Locate the cell with the specified text and output its [X, Y] center coordinate. 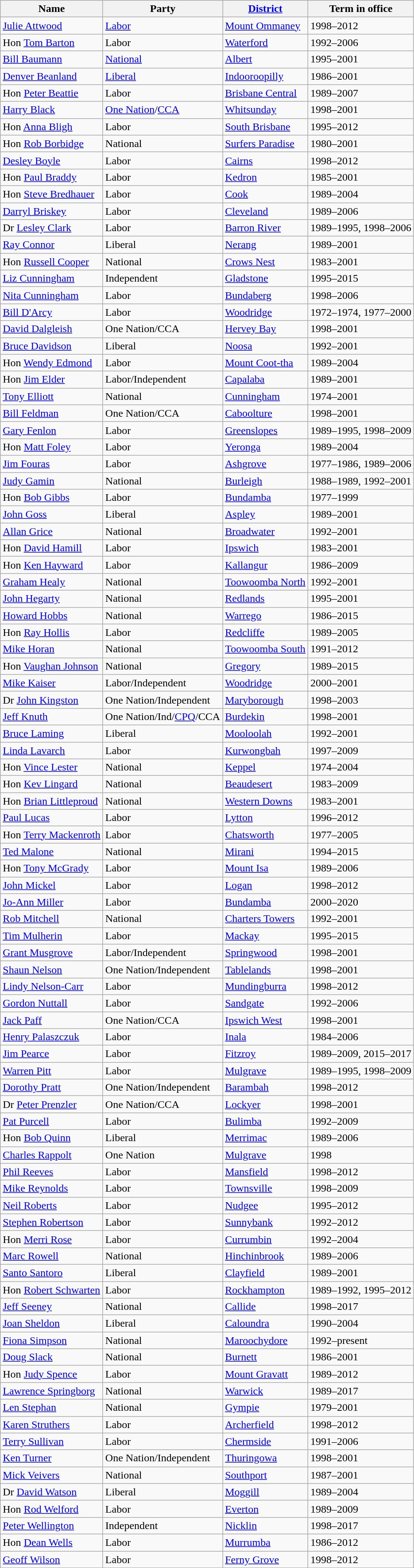
Hon Russell Cooper [52, 262]
Rockhampton [266, 1290]
1998–2009 [360, 1189]
Geoff Wilson [52, 1559]
Tony Elliott [52, 396]
Warrego [266, 616]
Hon Paul Braddy [52, 177]
1998–2006 [360, 295]
Jim Fouras [52, 464]
Hon Terry Mackenroth [52, 835]
Phil Reeves [52, 1172]
Darryl Briskey [52, 211]
Jim Pearce [52, 1054]
Hon Rod Welford [52, 1509]
Hon Anna Bligh [52, 127]
Gladstone [266, 279]
Archerfield [266, 1425]
1992–2012 [360, 1222]
Toowoomba South [266, 649]
Springwood [266, 952]
Term in office [360, 9]
1979–2001 [360, 1408]
Crows Nest [266, 262]
Cunningham [266, 396]
Callide [266, 1307]
Hon Vince Lester [52, 767]
Redlands [266, 599]
Cairns [266, 160]
Cook [266, 194]
Grant Musgrove [52, 952]
Gordon Nuttall [52, 1003]
Everton [266, 1509]
1986–2009 [360, 565]
Mount Ommaney [266, 26]
Dr Lesley Clark [52, 228]
Bill D'Arcy [52, 312]
Mundingburra [266, 986]
Dr David Watson [52, 1492]
Allan Grice [52, 531]
Charles Rappolt [52, 1155]
Dr John Kingston [52, 700]
Bill Baumann [52, 59]
1989–2015 [360, 666]
1989–2009 [360, 1509]
Nudgee [266, 1205]
Brisbane Central [266, 93]
Townsville [266, 1189]
1994–2015 [360, 852]
Ipswich [266, 548]
Chatsworth [266, 835]
Hon Wendy Edmond [52, 363]
1977–2005 [360, 835]
Mirani [266, 852]
Kedron [266, 177]
Hon Merri Rose [52, 1239]
1989–2005 [360, 632]
Redcliffe [266, 632]
Mike Reynolds [52, 1189]
Julie Attwood [52, 26]
Greenslopes [266, 430]
Toowoomba North [266, 582]
Caboolture [266, 413]
Paul Lucas [52, 818]
Albert [266, 59]
Western Downs [266, 801]
Karen Struthers [52, 1425]
Bruce Laming [52, 733]
Fitzroy [266, 1054]
Rob Mitchell [52, 919]
1998–2003 [360, 700]
Jack Paff [52, 1020]
Lindy Nelson-Carr [52, 986]
Mount Isa [266, 868]
Lockyer [266, 1104]
Capalaba [266, 379]
1986–2015 [360, 616]
Bundaberg [266, 295]
Hon Rob Borbidge [52, 143]
Denver Beanland [52, 76]
1987–2001 [360, 1475]
Charters Towers [266, 919]
Logan [266, 885]
Ken Turner [52, 1458]
1972–1974, 1977–2000 [360, 312]
Len Stephan [52, 1408]
Ferny Grove [266, 1559]
1984–2006 [360, 1037]
Hinchinbrook [266, 1256]
1977–1999 [360, 498]
Dorothy Pratt [52, 1088]
Graham Healy [52, 582]
2000–2020 [360, 902]
One Nation/Ind/CPQ/CCA [163, 716]
Joan Sheldon [52, 1324]
Nicklin [266, 1525]
Stephen Robertson [52, 1222]
Hon David Hamill [52, 548]
Lawrence Springborg [52, 1391]
South Brisbane [266, 127]
1985–2001 [360, 177]
Tablelands [266, 969]
1988–1989, 1992–2001 [360, 480]
Desley Boyle [52, 160]
Mike Kaiser [52, 683]
Ashgrove [266, 464]
Noosa [266, 346]
Hon Jim Elder [52, 379]
Aspley [266, 515]
Hon Peter Beattie [52, 93]
Fiona Simpson [52, 1340]
Thuringowa [266, 1458]
Mansfield [266, 1172]
Hon Bob Gibbs [52, 498]
Hervey Bay [266, 329]
Merrimac [266, 1138]
Mount Coot-tha [266, 363]
Marc Rowell [52, 1256]
Currumbin [266, 1239]
Jeff Knuth [52, 716]
Hon Robert Schwarten [52, 1290]
Santo Santoro [52, 1273]
Doug Slack [52, 1357]
1991–2012 [360, 649]
1989–2007 [360, 93]
Mackay [266, 936]
1992–2004 [360, 1239]
Hon Bob Quinn [52, 1138]
Warren Pitt [52, 1071]
Judy Gamin [52, 480]
Ted Malone [52, 852]
Hon Ray Hollis [52, 632]
Surfers Paradise [266, 143]
Hon Tom Barton [52, 43]
Maryborough [266, 700]
Cleveland [266, 211]
1992–present [360, 1340]
Caloundra [266, 1324]
1991–2006 [360, 1441]
Hon Vaughan Johnson [52, 666]
Ray Connor [52, 245]
Hon Ken Hayward [52, 565]
Waterford [266, 43]
1989–2012 [360, 1374]
Hon Judy Spence [52, 1374]
John Mickel [52, 885]
Peter Wellington [52, 1525]
Liz Cunningham [52, 279]
Maroochydore [266, 1340]
Mount Gravatt [266, 1374]
David Dalgleish [52, 329]
1998 [360, 1155]
Clayfield [266, 1273]
Gympie [266, 1408]
Party [163, 9]
1989–2009, 2015–2017 [360, 1054]
1980–2001 [360, 143]
Lytton [266, 818]
Bill Feldman [52, 413]
Hon Steve Bredhauer [52, 194]
Warwick [266, 1391]
Kallangur [266, 565]
1986–2012 [360, 1542]
1989–1992, 1995–2012 [360, 1290]
John Hegarty [52, 599]
Neil Roberts [52, 1205]
Jo-Ann Miller [52, 902]
1974–2004 [360, 767]
Name [52, 9]
1977–1986, 1989–2006 [360, 464]
Hon Kev Lingard [52, 784]
Pat Purcell [52, 1121]
Gary Fenlon [52, 430]
Hon Brian Littleproud [52, 801]
Hon Tony McGrady [52, 868]
Burdekin [266, 716]
1992–2009 [360, 1121]
Linda Lavarch [52, 751]
Yeronga [266, 447]
Jeff Seeney [52, 1307]
John Goss [52, 515]
Howard Hobbs [52, 616]
Sandgate [266, 1003]
Murrumba [266, 1542]
Mike Horan [52, 649]
Nita Cunningham [52, 295]
Inala [266, 1037]
Dr Peter Prenzler [52, 1104]
Beaudesert [266, 784]
Bulimba [266, 1121]
Broadwater [266, 531]
Moggill [266, 1492]
Terry Sullivan [52, 1441]
One Nation [163, 1155]
Harry Black [52, 110]
Mick Veivers [52, 1475]
1996–2012 [360, 818]
Kurwongbah [266, 751]
Gregory [266, 666]
Bruce Davidson [52, 346]
1983–2009 [360, 784]
District [266, 9]
2000–2001 [360, 683]
1997–2009 [360, 751]
1974–2001 [360, 396]
Sunnybank [266, 1222]
Tim Mulherin [52, 936]
Burleigh [266, 480]
Keppel [266, 767]
Shaun Nelson [52, 969]
Ipswich West [266, 1020]
1989–1995, 1998–2006 [360, 228]
Southport [266, 1475]
Barambah [266, 1088]
Indooroopilly [266, 76]
Burnett [266, 1357]
Hon Matt Foley [52, 447]
Nerang [266, 245]
1990–2004 [360, 1324]
Mooloolah [266, 733]
Chermside [266, 1441]
Whitsunday [266, 110]
Barron River [266, 228]
Hon Dean Wells [52, 1542]
1989–2017 [360, 1391]
Henry Palaszczuk [52, 1037]
